Scan for the cell matching the given text and deliver its [x, y] coordinate at center. 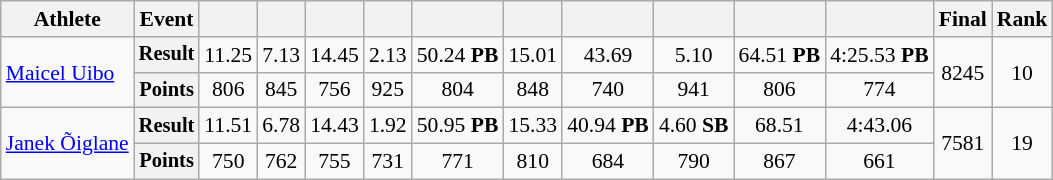
845 [281, 90]
1.92 [388, 126]
740 [608, 90]
2.13 [388, 55]
804 [458, 90]
Event [167, 19]
771 [458, 162]
Janek Õiglane [68, 144]
756 [334, 90]
15.01 [532, 55]
15.33 [532, 126]
14.45 [334, 55]
Maicel Uibo [68, 72]
4:43.06 [879, 126]
7.13 [281, 55]
Final [963, 19]
684 [608, 162]
50.24 PB [458, 55]
774 [879, 90]
661 [879, 162]
14.43 [334, 126]
8245 [963, 72]
64.51 PB [780, 55]
40.94 PB [608, 126]
790 [694, 162]
7581 [963, 144]
750 [228, 162]
6.78 [281, 126]
810 [532, 162]
867 [780, 162]
11.25 [228, 55]
11.51 [228, 126]
10 [1022, 72]
Athlete [68, 19]
755 [334, 162]
68.51 [780, 126]
925 [388, 90]
5.10 [694, 55]
762 [281, 162]
50.95 PB [458, 126]
43.69 [608, 55]
941 [694, 90]
Rank [1022, 19]
4:25.53 PB [879, 55]
4.60 SB [694, 126]
848 [532, 90]
731 [388, 162]
19 [1022, 144]
